For the text-containing cell, return its midpoint in [X, Y] coordinate format. 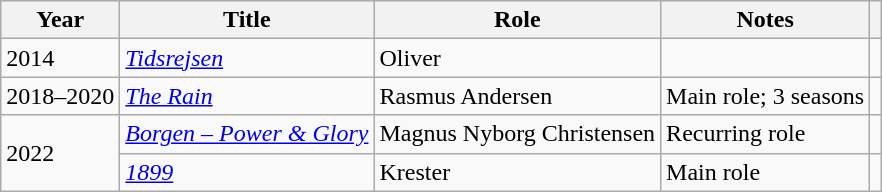
Notes [766, 20]
Title [247, 20]
Tidsrejsen [247, 58]
Role [518, 20]
2022 [60, 153]
Recurring role [766, 134]
1899 [247, 172]
Rasmus Andersen [518, 96]
Krester [518, 172]
Main role [766, 172]
Year [60, 20]
2014 [60, 58]
The Rain [247, 96]
Borgen – Power & Glory [247, 134]
Oliver [518, 58]
2018–2020 [60, 96]
Magnus Nyborg Christensen [518, 134]
Main role; 3 seasons [766, 96]
